Pinpoint the cell where the given text exists, returning its [X, Y] midpoint coordinate. 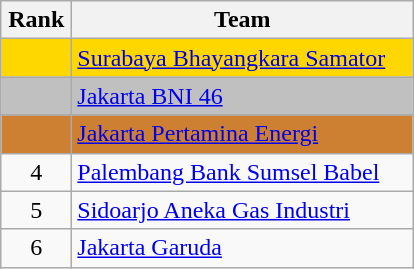
Rank [36, 20]
Palembang Bank Sumsel Babel [242, 172]
Jakarta Pertamina Energi [242, 134]
5 [36, 210]
Sidoarjo Aneka Gas Industri [242, 210]
Surabaya Bhayangkara Samator [242, 58]
Team [242, 20]
6 [36, 248]
Jakarta Garuda [242, 248]
4 [36, 172]
Jakarta BNI 46 [242, 96]
